Search for the cell housing the specified text and yield its [x, y] center coordinate. 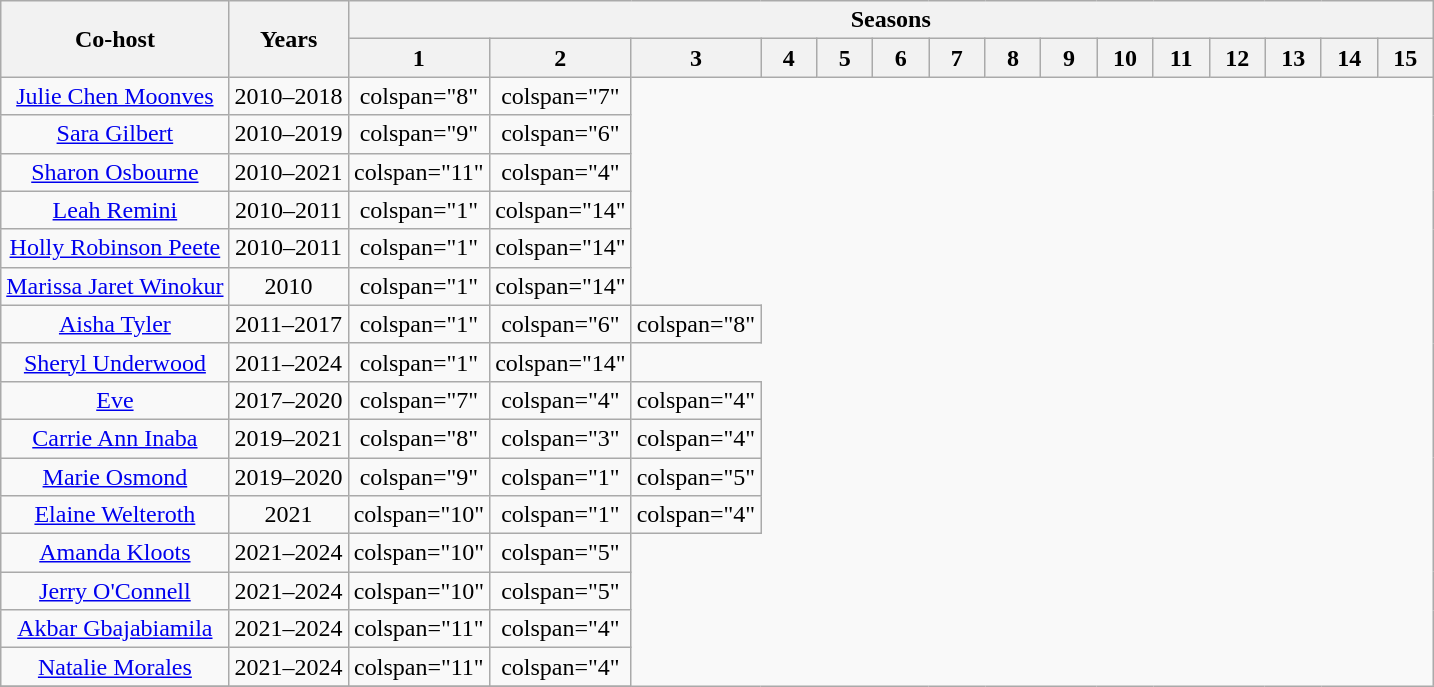
Elaine Welteroth [115, 515]
Sheryl Underwood [115, 362]
2021 [288, 515]
9 [1069, 58]
2019–2020 [288, 477]
Holly Robinson Peete [115, 248]
Jerry O'Connell [115, 591]
8 [1013, 58]
Sara Gilbert [115, 134]
2011–2017 [288, 324]
Seasons [890, 20]
colspan="3" [561, 438]
1 [419, 58]
15 [1405, 58]
Akbar Gbajabiamila [115, 629]
10 [1125, 58]
2010–2019 [288, 134]
Co-host [115, 39]
2011–2024 [288, 362]
Sharon Osbourne [115, 172]
Carrie Ann Inaba [115, 438]
2017–2020 [288, 400]
Leah Remini [115, 210]
Aisha Tyler [115, 324]
5 [845, 58]
Marissa Jaret Winokur [115, 286]
Eve [115, 400]
12 [1237, 58]
2019–2021 [288, 438]
6 [901, 58]
Julie Chen Moonves [115, 96]
7 [957, 58]
Amanda Kloots [115, 553]
14 [1349, 58]
Years [288, 39]
Natalie Morales [115, 667]
3 [696, 58]
2010–2021 [288, 172]
2 [561, 58]
11 [1181, 58]
2010 [288, 286]
Marie Osmond [115, 477]
4 [789, 58]
13 [1293, 58]
2010–2018 [288, 96]
